Return [X, Y] of the center of cell containing provided text 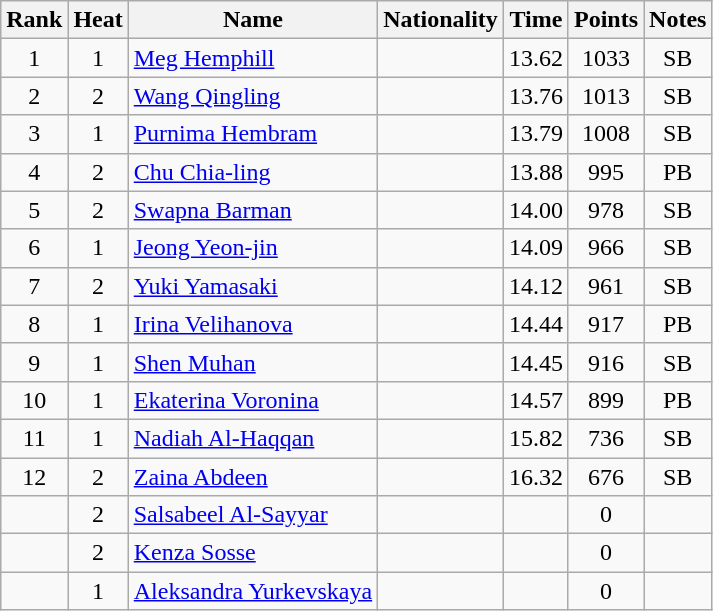
917 [606, 324]
14.45 [536, 362]
Rank [34, 20]
14.44 [536, 324]
1008 [606, 134]
14.00 [536, 210]
5 [34, 210]
13.62 [536, 58]
8 [34, 324]
16.32 [536, 477]
Wang Qingling [252, 96]
Irina Velihanova [252, 324]
Zaina Abdeen [252, 477]
13.79 [536, 134]
Yuki Yamasaki [252, 286]
Time [536, 20]
10 [34, 400]
Ekaterina Voronina [252, 400]
Notes [678, 20]
Heat [98, 20]
11 [34, 438]
Nationality [441, 20]
14.57 [536, 400]
Kenza Sosse [252, 553]
Meg Hemphill [252, 58]
676 [606, 477]
Chu Chia-ling [252, 172]
Jeong Yeon-jin [252, 248]
12 [34, 477]
Name [252, 20]
736 [606, 438]
1013 [606, 96]
Points [606, 20]
14.12 [536, 286]
14.09 [536, 248]
7 [34, 286]
Salsabeel Al-Sayyar [252, 515]
13.88 [536, 172]
Nadiah Al-Haqqan [252, 438]
899 [606, 400]
961 [606, 286]
3 [34, 134]
9 [34, 362]
1033 [606, 58]
995 [606, 172]
4 [34, 172]
978 [606, 210]
6 [34, 248]
13.76 [536, 96]
Swapna Barman [252, 210]
916 [606, 362]
Aleksandra Yurkevskaya [252, 591]
Purnima Hembram [252, 134]
966 [606, 248]
Shen Muhan [252, 362]
15.82 [536, 438]
